Search for the cell housing the specified text and yield its (x, y) center coordinate. 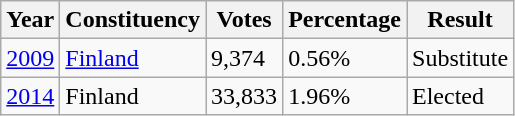
Votes (244, 20)
Percentage (345, 20)
9,374 (244, 58)
Result (460, 20)
Constituency (133, 20)
Elected (460, 96)
33,833 (244, 96)
1.96% (345, 96)
2014 (30, 96)
2009 (30, 58)
Year (30, 20)
0.56% (345, 58)
Substitute (460, 58)
